From the cell containing the given text, extract its center point as (x, y) coordinate. 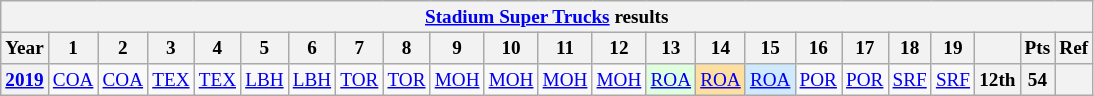
2 (123, 48)
10 (511, 48)
15 (770, 48)
7 (360, 48)
1 (73, 48)
18 (910, 48)
2019 (25, 80)
54 (1038, 80)
Stadium Super Trucks results (547, 17)
3 (171, 48)
5 (265, 48)
12th (998, 80)
Pts (1038, 48)
13 (671, 48)
Ref (1074, 48)
16 (818, 48)
19 (952, 48)
17 (865, 48)
12 (619, 48)
Year (25, 48)
14 (721, 48)
11 (565, 48)
4 (217, 48)
8 (406, 48)
6 (312, 48)
9 (457, 48)
